For the text-containing cell, return its midpoint in [X, Y] coordinate format. 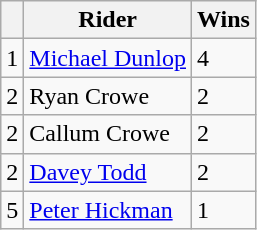
Davey Todd [108, 172]
Callum Crowe [108, 134]
Ryan Crowe [108, 96]
4 [224, 58]
Wins [224, 20]
Michael Dunlop [108, 58]
Rider [108, 20]
5 [12, 210]
Peter Hickman [108, 210]
